Locate the cell with the specified text and output its [x, y] center coordinate. 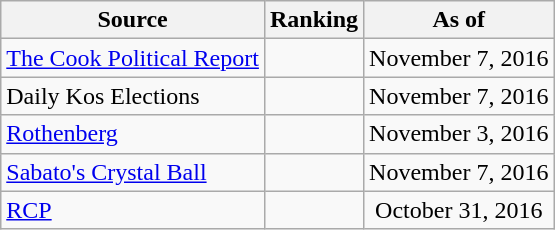
Sabato's Crystal Ball [133, 172]
Daily Kos Elections [133, 96]
Source [133, 20]
Ranking [314, 20]
RCP [133, 210]
October 31, 2016 [459, 210]
The Cook Political Report [133, 58]
November 3, 2016 [459, 134]
As of [459, 20]
Rothenberg [133, 134]
